Locate the cell with the specified text and output its [x, y] center coordinate. 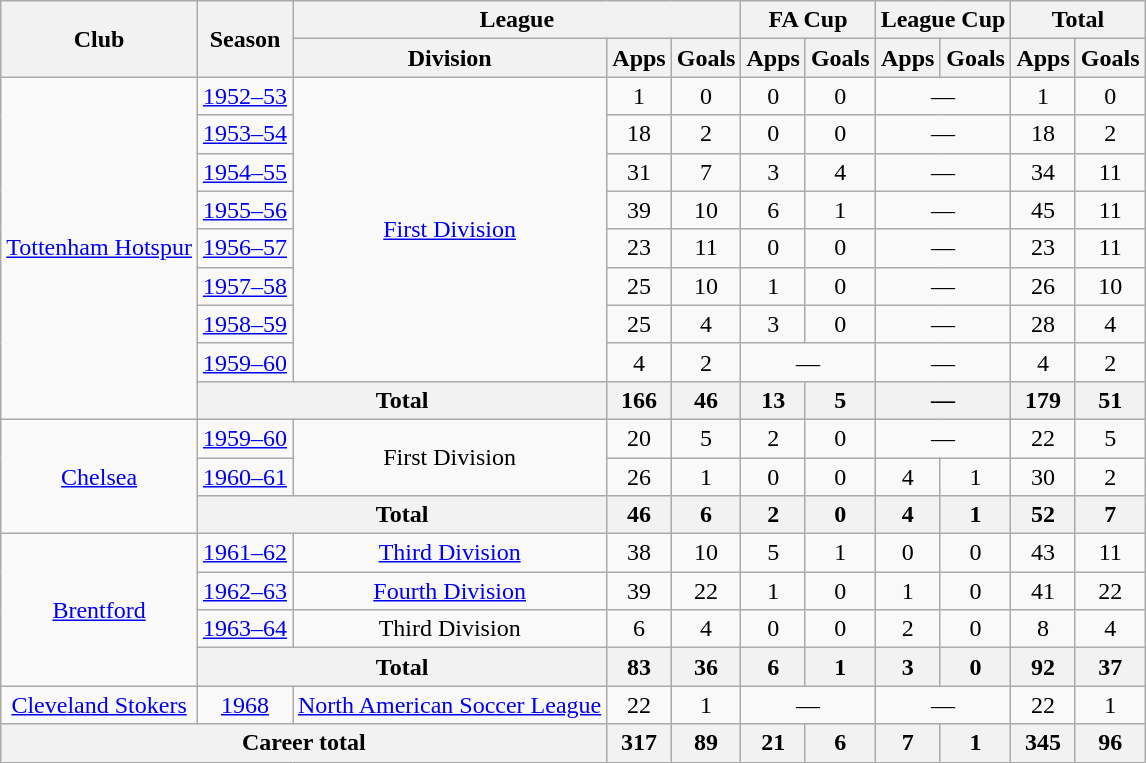
43 [1043, 553]
FA Cup [808, 20]
1958–59 [244, 324]
30 [1043, 477]
1957–58 [244, 286]
Tottenham Hotspur [100, 248]
45 [1043, 210]
92 [1043, 667]
37 [1110, 667]
Division [449, 58]
28 [1043, 324]
83 [639, 667]
96 [1110, 743]
Career total [304, 743]
Chelsea [100, 476]
52 [1043, 515]
North American Soccer League [449, 705]
51 [1110, 400]
345 [1043, 743]
8 [1043, 629]
20 [639, 438]
Fourth Division [449, 591]
1952–53 [244, 96]
317 [639, 743]
41 [1043, 591]
1968 [244, 705]
1954–55 [244, 172]
13 [773, 400]
21 [773, 743]
Season [244, 39]
League Cup [943, 20]
1960–61 [244, 477]
1962–63 [244, 591]
1956–57 [244, 248]
1953–54 [244, 134]
179 [1043, 400]
Cleveland Stokers [100, 705]
Brentford [100, 610]
89 [706, 743]
1963–64 [244, 629]
Club [100, 39]
38 [639, 553]
1955–56 [244, 210]
34 [1043, 172]
31 [639, 172]
1961–62 [244, 553]
League [516, 20]
166 [639, 400]
36 [706, 667]
